Return the [X, Y] coordinate for the center point of the cell that contains the specified text.  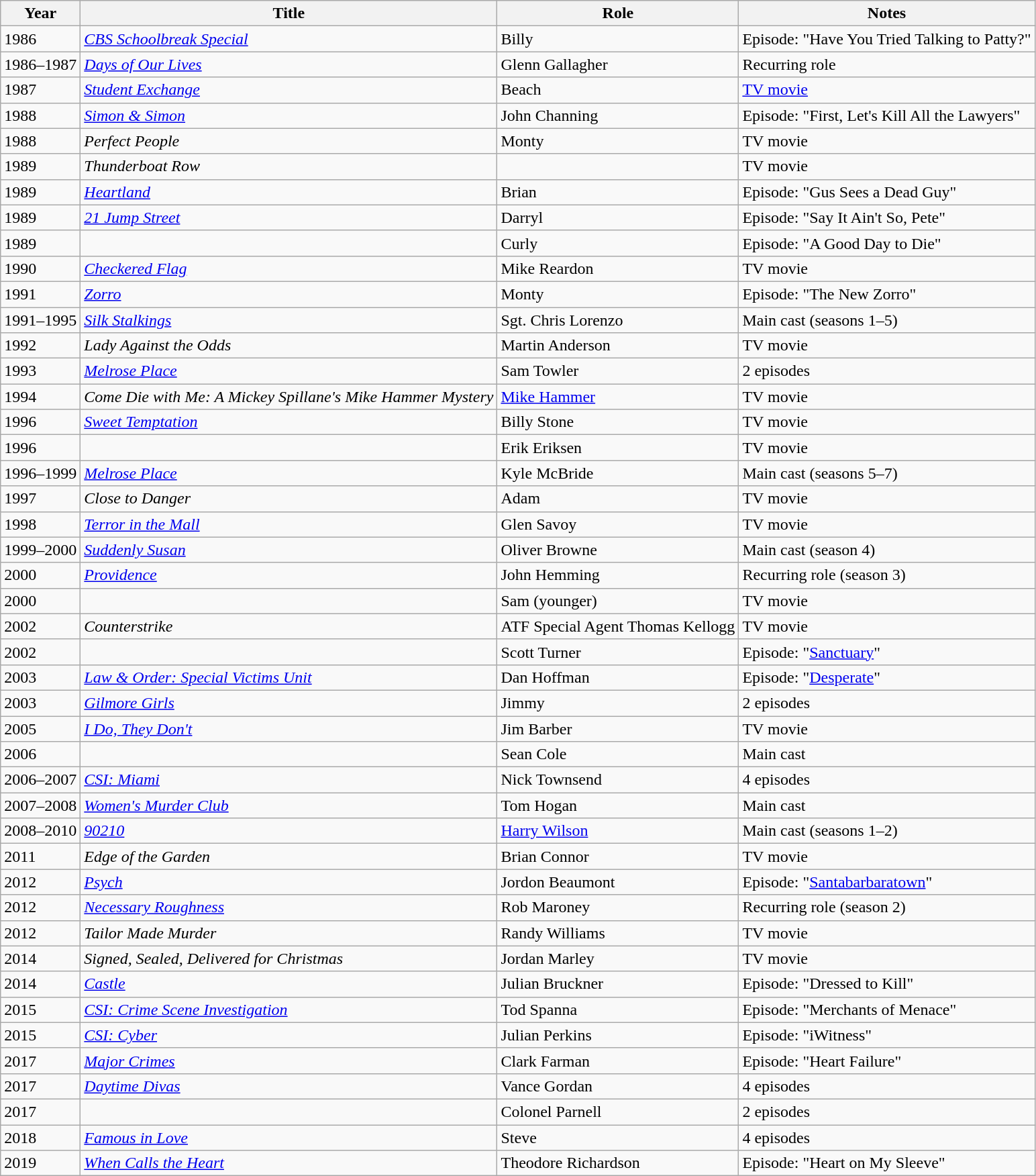
1997 [40, 499]
90210 [289, 831]
Episode: "Dressed to Kill" [887, 984]
Recurring role (season 3) [887, 575]
Daytime Divas [289, 1086]
John Hemming [618, 575]
2018 [40, 1138]
I Do, They Don't [289, 728]
Steve [618, 1138]
Main cast (seasons 1–2) [887, 831]
CSI: Cyber [289, 1035]
Episode: "Sanctuary" [887, 652]
Episode: "Say It Ain't So, Pete" [887, 217]
Glen Savoy [618, 524]
Episode: "First, Let's Kill All the Lawyers" [887, 115]
Brian [618, 192]
1993 [40, 371]
Vance Gordan [618, 1086]
John Channing [618, 115]
2019 [40, 1163]
2006–2007 [40, 780]
1991 [40, 294]
Curly [618, 243]
Martin Anderson [618, 346]
Jimmy [618, 703]
Jordan Marley [618, 959]
Sgt. Chris Lorenzo [618, 320]
Episode: "A Good Day to Die" [887, 243]
Episode: "Santabarbaratown" [887, 882]
Year [40, 13]
Counterstrike [289, 626]
CSI: Miami [289, 780]
Role [618, 13]
Sam (younger) [618, 601]
Harry Wilson [618, 831]
Adam [618, 499]
Mike Hammer [618, 397]
1986 [40, 39]
Days of Our Lives [289, 64]
Psych [289, 882]
Nick Townsend [618, 780]
Oliver Browne [618, 550]
1996–1999 [40, 473]
Jordon Beaumont [618, 882]
Brian Connor [618, 856]
Julian Perkins [618, 1035]
Erik Eriksen [618, 448]
Episode: "iWitness" [887, 1035]
Randy Williams [618, 933]
Law & Order: Special Victims Unit [289, 677]
Clark Farman [618, 1061]
Silk Stalkings [289, 320]
Tom Hogan [618, 805]
Gilmore Girls [289, 703]
Come Die with Me: A Mickey Spillane's Mike Hammer Mystery [289, 397]
Title [289, 13]
1986–1987 [40, 64]
Jim Barber [618, 728]
Sean Cole [618, 754]
Episode: "Heart Failure" [887, 1061]
Edge of the Garden [289, 856]
Thunderboat Row [289, 166]
2005 [40, 728]
Castle [289, 984]
Suddenly Susan [289, 550]
Close to Danger [289, 499]
ATF Special Agent Thomas Kellogg [618, 626]
Recurring role (season 2) [887, 908]
1998 [40, 524]
1991–1995 [40, 320]
Recurring role [887, 64]
Darryl [618, 217]
Zorro [289, 294]
Mike Reardon [618, 268]
Billy [618, 39]
1992 [40, 346]
2007–2008 [40, 805]
Notes [887, 13]
CBS Schoolbreak Special [289, 39]
Beach [618, 90]
Julian Bruckner [618, 984]
When Calls the Heart [289, 1163]
Episode: "Heart on My Sleeve" [887, 1163]
Lady Against the Odds [289, 346]
21 Jump Street [289, 217]
Billy Stone [618, 422]
Dan Hoffman [618, 677]
Episode: "Have You Tried Talking to Patty?" [887, 39]
CSI: Crime Scene Investigation [289, 1010]
1987 [40, 90]
Scott Turner [618, 652]
2011 [40, 856]
Episode: "Gus Sees a Dead Guy" [887, 192]
Providence [289, 575]
Heartland [289, 192]
Episode: "The New Zorro" [887, 294]
Necessary Roughness [289, 908]
Terror in the Mall [289, 524]
Main cast (seasons 1–5) [887, 320]
Episode: "Desperate" [887, 677]
Tod Spanna [618, 1010]
1994 [40, 397]
Colonel Parnell [618, 1112]
Women's Murder Club [289, 805]
Kyle McBride [618, 473]
Sweet Temptation [289, 422]
Sam Towler [618, 371]
Simon & Simon [289, 115]
Theodore Richardson [618, 1163]
1999–2000 [40, 550]
Main cast (seasons 5–7) [887, 473]
Student Exchange [289, 90]
1990 [40, 268]
Rob Maroney [618, 908]
Famous in Love [289, 1138]
2008–2010 [40, 831]
Major Crimes [289, 1061]
Perfect People [289, 141]
Tailor Made Murder [289, 933]
Glenn Gallagher [618, 64]
Signed, Sealed, Delivered for Christmas [289, 959]
Main cast (season 4) [887, 550]
Episode: "Merchants of Menace" [887, 1010]
Checkered Flag [289, 268]
2006 [40, 754]
